Search for the cell housing the specified text and yield its [x, y] center coordinate. 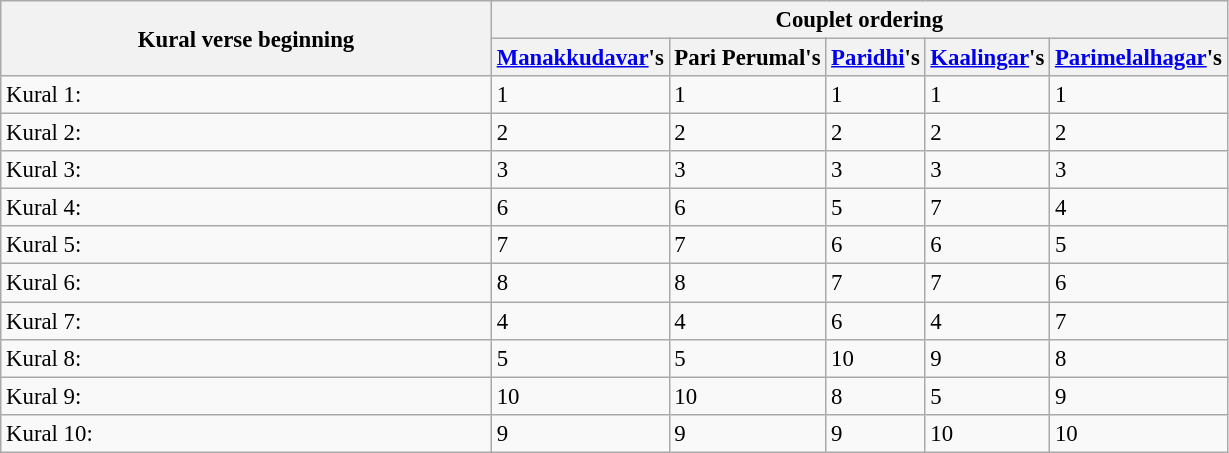
Paridhi's [876, 58]
Pari Perumal's [748, 58]
Kural 10: [246, 433]
Kural 7: [246, 321]
Kaalingar's [988, 58]
Kural 8: [246, 358]
Kural 2: [246, 133]
Couplet ordering [859, 20]
Kural 9: [246, 396]
Kural 6: [246, 283]
Kural 1: [246, 95]
Manakkudavar's [580, 58]
Kural 5: [246, 245]
Kural verse beginning [246, 38]
Parimelalhagar's [1139, 58]
Kural 4: [246, 208]
Kural 3: [246, 170]
